Pinpoint the cell where the given text exists, returning its (X, Y) midpoint coordinate. 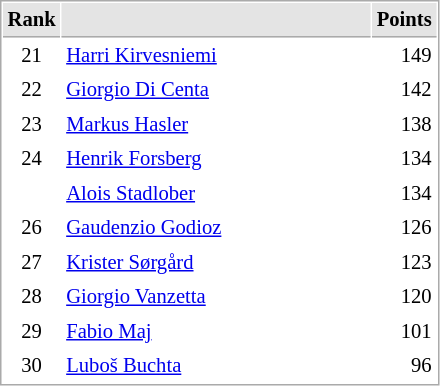
142 (404, 90)
24 (32, 158)
101 (404, 332)
Fabio Maj (216, 332)
Alois Stadlober (216, 194)
96 (404, 366)
149 (404, 56)
Giorgio Di Centa (216, 90)
29 (32, 332)
21 (32, 56)
30 (32, 366)
Luboš Buchta (216, 366)
Henrik Forsberg (216, 158)
120 (404, 296)
Krister Sørgård (216, 262)
Rank (32, 20)
23 (32, 124)
28 (32, 296)
27 (32, 262)
22 (32, 90)
138 (404, 124)
26 (32, 228)
123 (404, 262)
Points (404, 20)
Markus Hasler (216, 124)
Gaudenzio Godioz (216, 228)
Giorgio Vanzetta (216, 296)
126 (404, 228)
Harri Kirvesniemi (216, 56)
